Identify which cell holds the provided text, then report its (x, y) central coordinate. 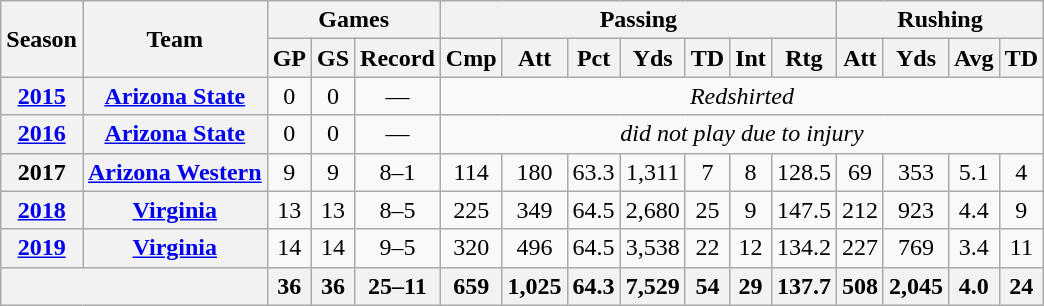
Avg (974, 58)
54 (707, 286)
2017 (42, 172)
8–5 (398, 210)
GS (332, 58)
Rtg (804, 58)
349 (534, 210)
769 (916, 248)
3.4 (974, 248)
12 (751, 248)
225 (471, 210)
Rushing (940, 20)
1,025 (534, 286)
659 (471, 286)
8–1 (398, 172)
2,680 (652, 210)
147.5 (804, 210)
Int (751, 58)
69 (860, 172)
Team (174, 39)
GP (289, 58)
2015 (42, 96)
353 (916, 172)
25–11 (398, 286)
134.2 (804, 248)
25 (707, 210)
7,529 (652, 286)
22 (707, 248)
496 (534, 248)
3,538 (652, 248)
180 (534, 172)
Season (42, 39)
227 (860, 248)
63.3 (594, 172)
7 (707, 172)
4.0 (974, 286)
4.4 (974, 210)
8 (751, 172)
2,045 (916, 286)
137.7 (804, 286)
Passing (638, 20)
did not play due to injury (742, 134)
114 (471, 172)
Games (354, 20)
4 (1021, 172)
5.1 (974, 172)
212 (860, 210)
2019 (42, 248)
64.3 (594, 286)
24 (1021, 286)
29 (751, 286)
Cmp (471, 58)
508 (860, 286)
Record (398, 58)
Redshirted (742, 96)
923 (916, 210)
128.5 (804, 172)
Pct (594, 58)
9–5 (398, 248)
2016 (42, 134)
2018 (42, 210)
320 (471, 248)
11 (1021, 248)
Arizona Western (174, 172)
1,311 (652, 172)
